Return (X, Y) of the center of cell containing provided text 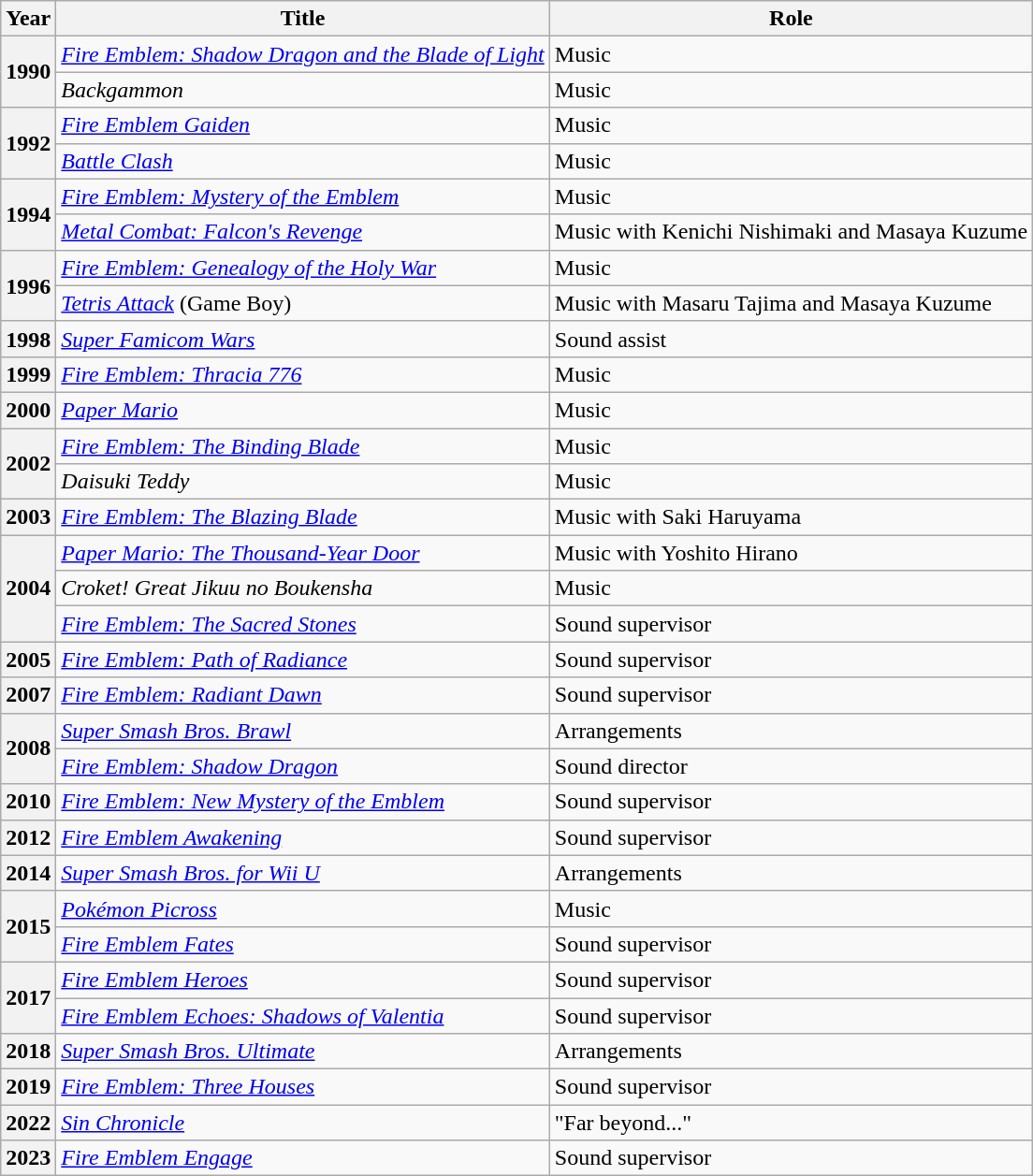
1998 (28, 339)
1996 (28, 285)
Daisuki Teddy (303, 482)
Paper Mario (303, 410)
2000 (28, 410)
2010 (28, 802)
Fire Emblem Echoes: Shadows of Valentia (303, 1015)
Fire Emblem: Radiant Dawn (303, 695)
Super Smash Bros. Ultimate (303, 1052)
Year (28, 19)
2005 (28, 660)
Croket! Great Jikuu no Boukensha (303, 588)
Music with Kenichi Nishimaki and Masaya Kuzume (791, 232)
Super Famicom Wars (303, 339)
2003 (28, 517)
2002 (28, 464)
1999 (28, 374)
2019 (28, 1087)
"Far beyond..." (791, 1123)
Fire Emblem Fates (303, 944)
1992 (28, 143)
2014 (28, 873)
Fire Emblem: The Binding Blade (303, 446)
Fire Emblem: Genealogy of the Holy War (303, 268)
Fire Emblem Heroes (303, 980)
Music with Masaru Tajima and Masaya Kuzume (791, 303)
1990 (28, 72)
Fire Emblem: Shadow Dragon and the Blade of Light (303, 54)
Sound assist (791, 339)
Fire Emblem Engage (303, 1158)
Music with Saki Haruyama (791, 517)
Fire Emblem: Path of Radiance (303, 660)
2018 (28, 1052)
Role (791, 19)
Fire Emblem: Shadow Dragon (303, 766)
2017 (28, 997)
Metal Combat: Falcon's Revenge (303, 232)
2012 (28, 837)
Fire Emblem: Thracia 776 (303, 374)
2007 (28, 695)
2015 (28, 926)
2023 (28, 1158)
Fire Emblem Awakening (303, 837)
Sin Chronicle (303, 1123)
2008 (28, 748)
Pokémon Picross (303, 908)
Title (303, 19)
2022 (28, 1123)
Fire Emblem: Three Houses (303, 1087)
Fire Emblem: The Blazing Blade (303, 517)
2004 (28, 588)
Fire Emblem: New Mystery of the Emblem (303, 802)
Music with Yoshito Hirano (791, 553)
Super Smash Bros. for Wii U (303, 873)
Fire Emblem: Mystery of the Emblem (303, 196)
Battle Clash (303, 161)
Fire Emblem: The Sacred Stones (303, 624)
Backgammon (303, 90)
Paper Mario: The Thousand-Year Door (303, 553)
1994 (28, 214)
Fire Emblem Gaiden (303, 125)
Sound director (791, 766)
Super Smash Bros. Brawl (303, 731)
Tetris Attack (Game Boy) (303, 303)
